Return the (X, Y) coordinate for the center point of the cell that contains the specified text.  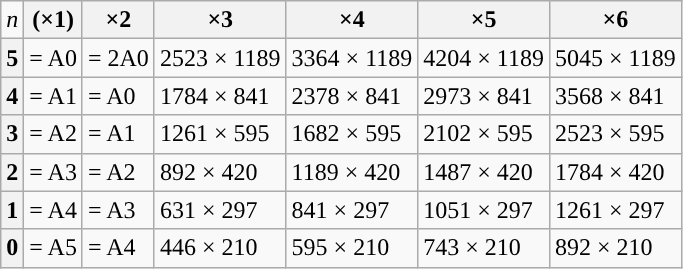
1784 × 841 (220, 96)
4 (12, 96)
2102 × 595 (484, 134)
892 × 210 (616, 248)
595 × 210 (352, 248)
446 × 210 (220, 248)
3364 × 1189 (352, 58)
2523 × 1189 (220, 58)
2973 × 841 (484, 96)
1261 × 595 (220, 134)
3 (12, 134)
841 × 297 (352, 210)
3568 × 841 (616, 96)
1189 × 420 (352, 172)
×3 (220, 20)
×4 (352, 20)
2 (12, 172)
(×1) (54, 20)
= A5 (54, 248)
892 × 420 (220, 172)
1682 × 595 (352, 134)
1261 × 297 (616, 210)
631 × 297 (220, 210)
2523 × 595 (616, 134)
5045 × 1189 (616, 58)
743 × 210 (484, 248)
0 (12, 248)
×5 (484, 20)
2378 × 841 (352, 96)
1487 × 420 (484, 172)
1051 × 297 (484, 210)
1 (12, 210)
×2 (118, 20)
4204 × 1189 (484, 58)
n (12, 20)
×6 (616, 20)
5 (12, 58)
= 2A0 (118, 58)
1784 × 420 (616, 172)
